For the text-containing cell, return its midpoint in [x, y] coordinate format. 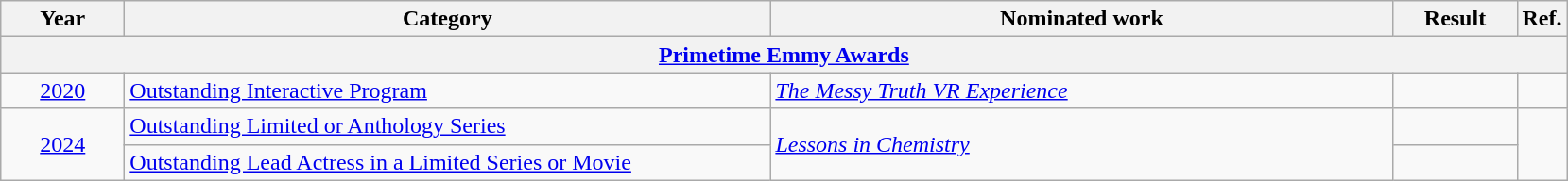
2020 [62, 90]
Nominated work [1081, 19]
Outstanding Interactive Program [448, 90]
Result [1456, 19]
Year [62, 19]
Outstanding Limited or Anthology Series [448, 126]
The Messy Truth VR Experience [1081, 90]
Ref. [1542, 19]
Primetime Emmy Awards [784, 55]
Category [448, 19]
Lessons in Chemistry [1081, 144]
2024 [62, 144]
Outstanding Lead Actress in a Limited Series or Movie [448, 162]
